Capture the cell that displays the provided text and extract its (X, Y) central coordinate. 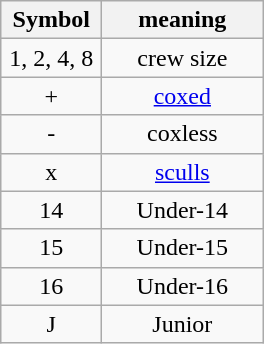
meaning (182, 20)
J (52, 324)
1, 2, 4, 8 (52, 58)
x (52, 172)
15 (52, 248)
14 (52, 210)
+ (52, 96)
Under-14 (182, 210)
Under-16 (182, 286)
Junior (182, 324)
coxless (182, 134)
Under-15 (182, 248)
coxed (182, 96)
16 (52, 286)
crew size (182, 58)
sculls (182, 172)
Symbol (52, 20)
- (52, 134)
